Scan for the cell matching the given text and deliver its [x, y] coordinate at center. 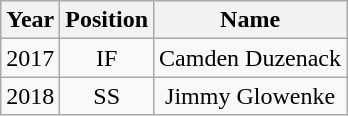
Jimmy Glowenke [250, 96]
Position [107, 20]
Year [30, 20]
IF [107, 58]
2018 [30, 96]
Camden Duzenack [250, 58]
2017 [30, 58]
Name [250, 20]
SS [107, 96]
